Pinpoint the cell where the given text exists, returning its (x, y) midpoint coordinate. 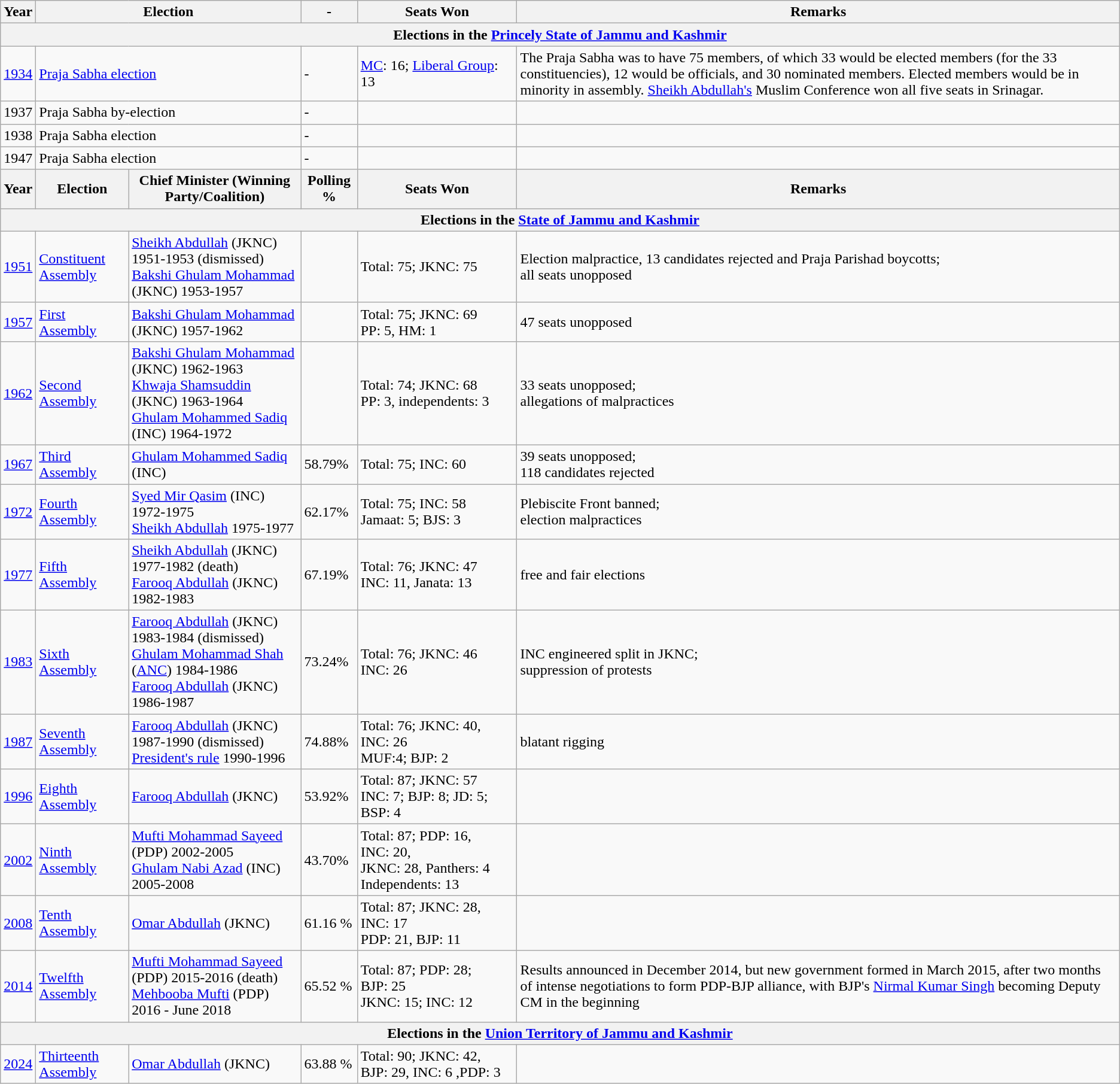
47 seats unopposed (818, 322)
free and fair elections (818, 575)
1957 (18, 322)
Farooq Abdullah (JKNC) (215, 797)
Constituent Assembly (83, 267)
Ninth Assembly (83, 860)
Ghulam Mohammed Sadiq (INC) (215, 464)
Plebiscite Front banned;election malpractices (818, 511)
Fifth Assembly (83, 575)
Farooq Abdullah (JKNC) 1987-1990 (dismissed)President's rule 1990-1996 (215, 742)
Total: 75; INC: 58Jamaat: 5; BJS: 3 (437, 511)
1967 (18, 464)
Total: 76; JKNC: 40, INC: 26MUF:4; BJP: 2 (437, 742)
Total: 87; JKNC: 28, INC: 17PDP: 21, BJP: 11 (437, 923)
1983 (18, 662)
Total: 87; PDP: 16, INC: 20, JKNC: 28, Panthers: 4 Independents: 13 (437, 860)
67.19% (329, 575)
blatant rigging (818, 742)
Mufti Mohammad Sayeed (PDP) 2015-2016 (death)Mehbooba Mufti (PDP) 2016 - June 2018 (215, 986)
1934 (18, 74)
Total: 87; PDP: 28; BJP: 25JKNC: 15; INC: 12 (437, 986)
Elections in the State of Jammu and Kashmir (560, 220)
43.70% (329, 860)
Total: 76; JKNC: 47INC: 11, Janata: 13 (437, 575)
Twelfth Assembly (83, 986)
Bakshi Ghulam Mohammad (JKNC) 1957-1962 (215, 322)
73.24% (329, 662)
Seventh Assembly (83, 742)
Elections in the Princely State of Jammu and Kashmir (560, 35)
61.16 % (329, 923)
2024 (18, 1064)
Elections in the Union Territory of Jammu and Kashmir (560, 1033)
First Assembly (83, 322)
Second Assembly (83, 393)
62.17% (329, 511)
Mufti Mohammad Sayeed (PDP) 2002-2005 Ghulam Nabi Azad (INC) 2005-2008 (215, 860)
2008 (18, 923)
1937 (18, 113)
2014 (18, 986)
1977 (18, 575)
74.88% (329, 742)
Polling % (329, 189)
INC engineered split in JKNC;suppression of protests (818, 662)
Praja Sabha by-election (169, 113)
Tenth Assembly (83, 923)
1987 (18, 742)
Election malpractice, 13 candidates rejected and Praja Parishad boycotts;all seats unopposed (818, 267)
Sheikh Abdullah (JKNC) 1977-1982 (death) Farooq Abdullah (JKNC) 1982-1983 (215, 575)
MC: 16; Liberal Group: 13 (437, 74)
58.79% (329, 464)
Sheikh Abdullah (JKNC) 1951-1953 (dismissed) Bakshi Ghulam Mohammad (JKNC) 1953-1957 (215, 267)
1972 (18, 511)
2002 (18, 860)
33 seats unopposed;allegations of malpractices (818, 393)
Total: 75; JKNC: 69PP: 5, HM: 1 (437, 322)
1938 (18, 135)
Total: 76; JKNC: 46INC: 26 (437, 662)
Chief Minister (Winning Party/Coalition) (215, 189)
1951 (18, 267)
63.88 % (329, 1064)
Sixth Assembly (83, 662)
Third Assembly (83, 464)
Fourth Assembly (83, 511)
39 seats unopposed;118 candidates rejected (818, 464)
Total: 75; INC: 60 (437, 464)
Total: 75; JKNC: 75 (437, 267)
Total: 74; JKNC: 68PP: 3, independents: 3 (437, 393)
1996 (18, 797)
1962 (18, 393)
Total: 87; JKNC: 57INC: 7; BJP: 8; JD: 5; BSP: 4 (437, 797)
53.92% (329, 797)
1947 (18, 158)
Thirteenth Assembly (83, 1064)
Eighth Assembly (83, 797)
Farooq Abdullah (JKNC) 1983-1984 (dismissed) Ghulam Mohammad Shah (ANC) 1984-1986Farooq Abdullah (JKNC) 1986-1987 (215, 662)
Bakshi Ghulam Mohammad (JKNC) 1962-1963Khwaja Shamsuddin (JKNC) 1963-1964Ghulam Mohammed Sadiq (INC) 1964-1972 (215, 393)
Total: 90; JKNC: 42, BJP: 29, INC: 6 ,PDP: 3 (437, 1064)
65.52 % (329, 986)
Syed Mir Qasim (INC) 1972-1975Sheikh Abdullah 1975-1977 (215, 511)
